Provide the [X, Y] coordinate of the cell's center where the given text is located.  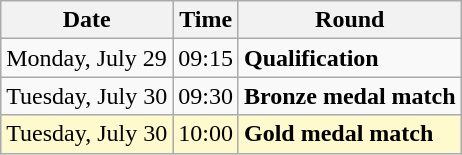
Monday, July 29 [87, 58]
10:00 [206, 134]
09:30 [206, 96]
Time [206, 20]
Bronze medal match [350, 96]
Qualification [350, 58]
09:15 [206, 58]
Date [87, 20]
Round [350, 20]
Gold medal match [350, 134]
